Detect which cell encompasses the target text, then output its (x, y) center coordinate. 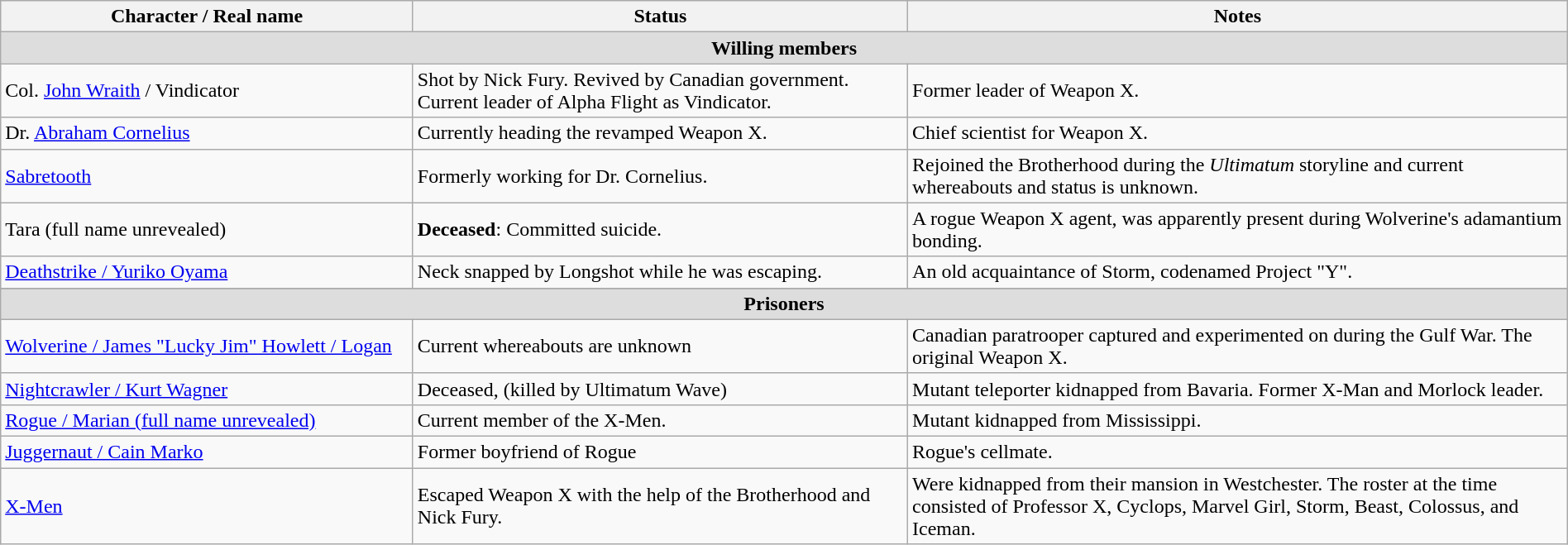
Canadian paratrooper captured and experimented on during the Gulf War. The original Weapon X. (1238, 346)
Wolverine / James "Lucky Jim" Howlett / Logan (207, 346)
An old acquaintance of Storm, codenamed Project "Y". (1238, 272)
Dr. Abraham Cornelius (207, 133)
Deceased, (killed by Ultimatum Wave) (660, 389)
Character / Real name (207, 17)
Mutant teleporter kidnapped from Bavaria. Former X-Man and Morlock leader. (1238, 389)
Nightcrawler / Kurt Wagner (207, 389)
Current whereabouts are unknown (660, 346)
Col. John Wraith / Vindicator (207, 91)
Rogue / Marian (full name unrevealed) (207, 420)
X-Men (207, 506)
Rejoined the Brotherhood during the Ultimatum storyline and current whereabouts and status is unknown. (1238, 175)
Current member of the X-Men. (660, 420)
Formerly working for Dr. Cornelius. (660, 175)
Notes (1238, 17)
Shot by Nick Fury. Revived by Canadian government. Current leader of Alpha Flight as Vindicator. (660, 91)
Prisoners (784, 304)
Sabretooth (207, 175)
Juggernaut / Cain Marko (207, 452)
Deceased: Committed suicide. (660, 230)
Escaped Weapon X with the help of the Brotherhood and Nick Fury. (660, 506)
Tara (full name unrevealed) (207, 230)
Willing members (784, 48)
Status (660, 17)
Neck snapped by Longshot while he was escaping. (660, 272)
Rogue's cellmate. (1238, 452)
Currently heading the revamped Weapon X. (660, 133)
Deathstrike / Yuriko Oyama (207, 272)
Former leader of Weapon X. (1238, 91)
Former boyfriend of Rogue (660, 452)
A rogue Weapon X agent, was apparently present during Wolverine's adamantium bonding. (1238, 230)
Mutant kidnapped from Mississippi. (1238, 420)
Chief scientist for Weapon X. (1238, 133)
